Provide the (X, Y) coordinate of the cell's center where the given text is located.  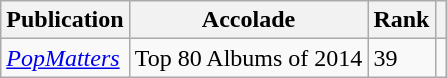
Top 80 Albums of 2014 (248, 58)
Rank (402, 20)
PopMatters (65, 58)
39 (402, 58)
Accolade (248, 20)
Publication (65, 20)
